Pinpoint the cell where the given text exists, returning its [X, Y] midpoint coordinate. 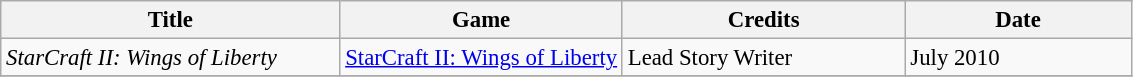
Lead Story Writer [764, 58]
Title [170, 20]
Date [1018, 20]
Game [482, 20]
July 2010 [1018, 58]
Credits [764, 20]
